Search for the cell housing the specified text and yield its (X, Y) center coordinate. 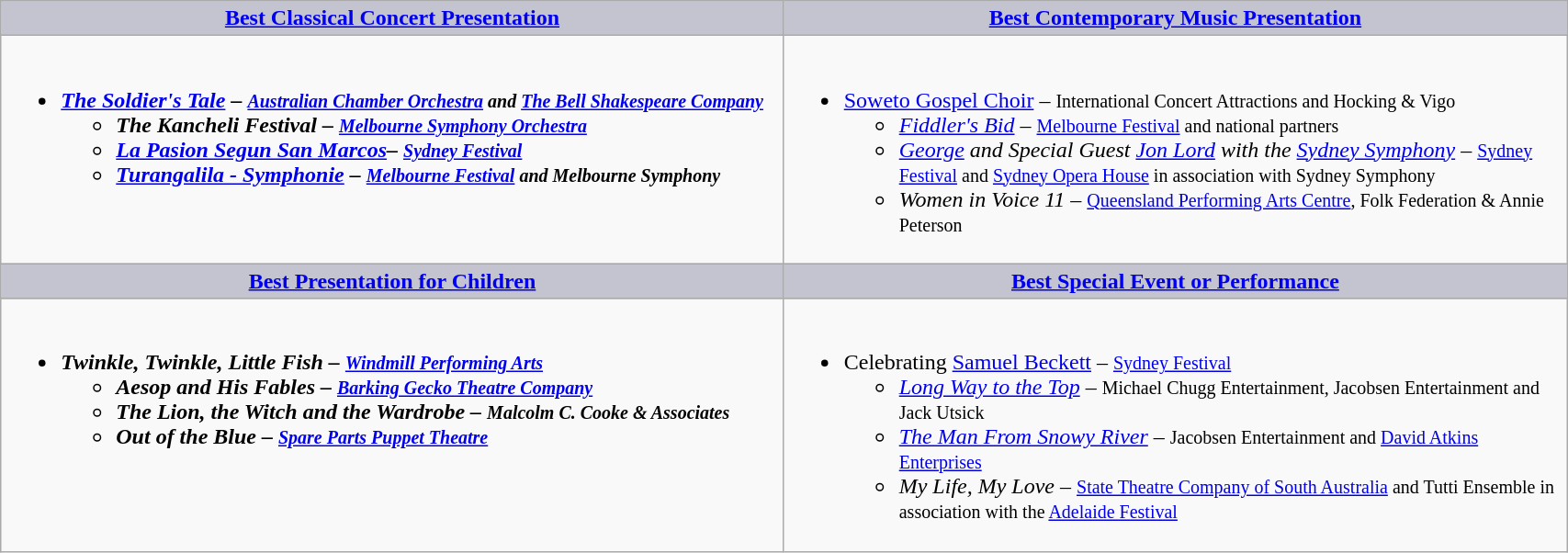
Best Classical Concert Presentation (392, 18)
Best Special Event or Performance (1175, 281)
Best Contemporary Music Presentation (1175, 18)
Best Presentation for Children (392, 281)
